Detect which cell encompasses the target text, then output its (X, Y) center coordinate. 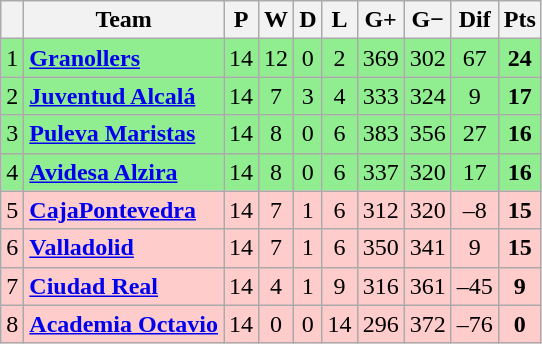
L (340, 20)
–45 (474, 286)
G+ (380, 20)
Dif (474, 20)
Granollers (124, 58)
D (308, 20)
341 (428, 248)
372 (428, 324)
CajaPontevedra (124, 210)
Puleva Maristas (124, 134)
356 (428, 134)
24 (520, 58)
302 (428, 58)
–76 (474, 324)
337 (380, 172)
27 (474, 134)
361 (428, 286)
316 (380, 286)
–8 (474, 210)
324 (428, 96)
Juventud Alcalá (124, 96)
Team (124, 20)
Avidesa Alzira (124, 172)
5 (12, 210)
12 (276, 58)
W (276, 20)
Valladolid (124, 248)
Pts (520, 20)
350 (380, 248)
G− (428, 20)
Academia Octavio (124, 324)
383 (380, 134)
Ciudad Real (124, 286)
369 (380, 58)
67 (474, 58)
312 (380, 210)
296 (380, 324)
P (242, 20)
333 (380, 96)
